From the cell containing the given text, extract its center point as [X, Y] coordinate. 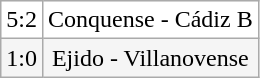
5:2 [22, 20]
Ejido - Villanovense [150, 58]
1:0 [22, 58]
Conquense - Cádiz B [150, 20]
